Scan for the cell matching the given text and deliver its (x, y) coordinate at center. 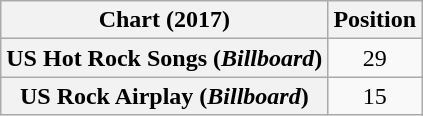
Position (375, 20)
15 (375, 96)
US Rock Airplay (Billboard) (164, 96)
Chart (2017) (164, 20)
29 (375, 58)
US Hot Rock Songs (Billboard) (164, 58)
